Locate the cell with the specified text and output its (x, y) center coordinate. 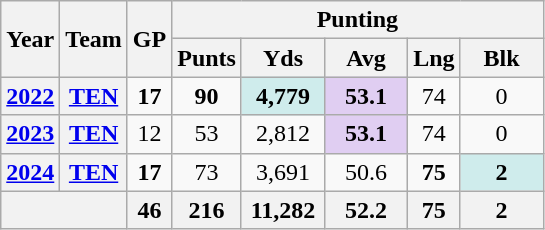
2022 (30, 96)
2023 (30, 134)
46 (149, 210)
52.2 (366, 210)
73 (207, 172)
12 (149, 134)
Avg (366, 58)
3,691 (282, 172)
Blk (502, 58)
2,812 (282, 134)
Year (30, 39)
11,282 (282, 210)
Lng (434, 58)
Punts (207, 58)
GP (149, 39)
4,779 (282, 96)
53 (207, 134)
2024 (30, 172)
50.6 (366, 172)
Yds (282, 58)
Team (94, 39)
216 (207, 210)
Punting (358, 20)
90 (207, 96)
